Capture the cell that displays the provided text and extract its [X, Y] central coordinate. 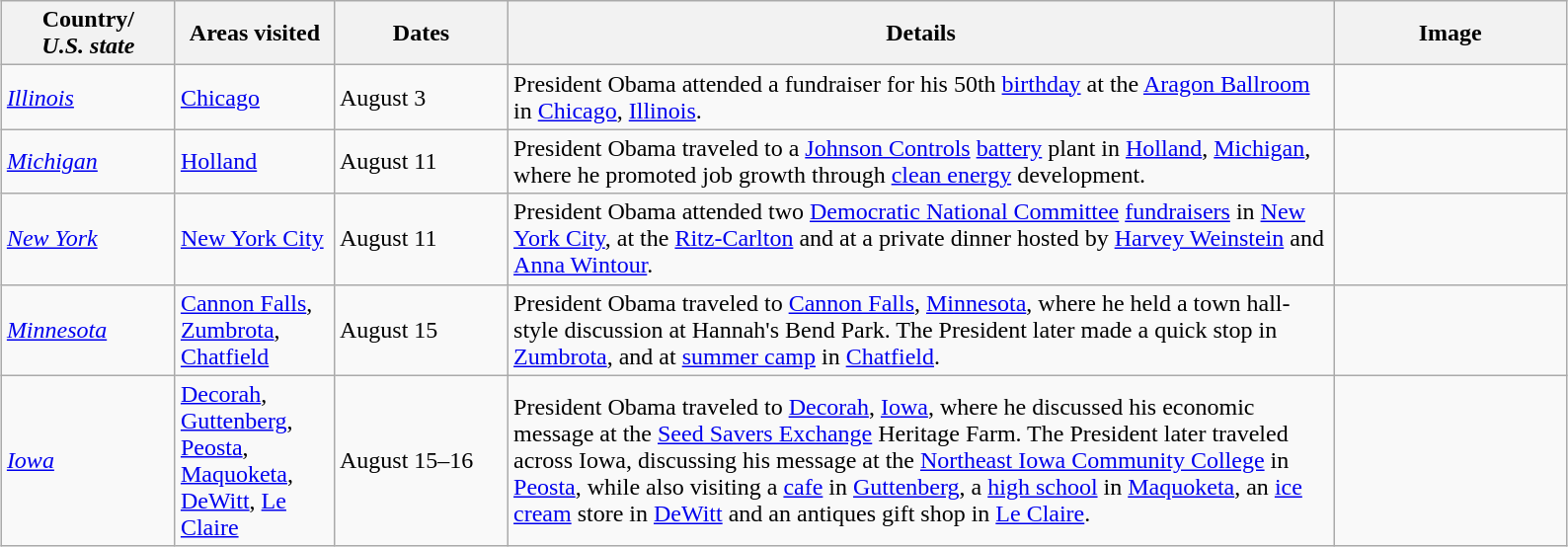
August 15 [421, 330]
Iowa [88, 460]
Illinois [88, 97]
Cannon Falls, Zumbrota, Chatfield [255, 330]
New York [88, 239]
Decorah, Guttenberg, Peosta, Maquoketa, DeWitt, Le Claire [255, 460]
Chicago [255, 97]
President Obama attended a fundraiser for his 50th birthday at the Aragon Ballroom in Chicago, Illinois. [921, 97]
Country/U.S. state [88, 34]
Dates [421, 34]
Holland [255, 162]
New York City [255, 239]
Areas visited [255, 34]
Image [1450, 34]
August 15–16 [421, 460]
Minnesota [88, 330]
Michigan [88, 162]
August 3 [421, 97]
Details [921, 34]
President Obama traveled to a Johnson Controls battery plant in Holland, Michigan, where he promoted job growth through clean energy development. [921, 162]
